Determine the (X, Y) coordinate at the center of the cell enclosing the given text.  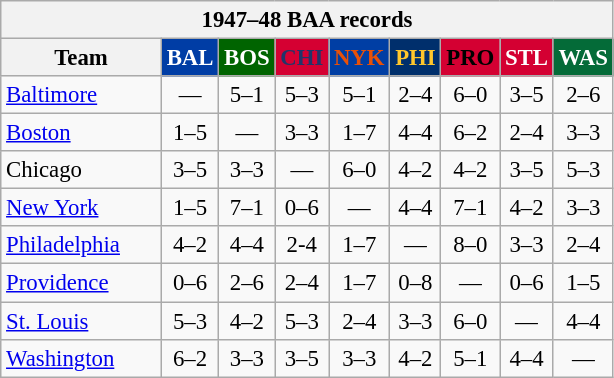
Philadelphia (82, 245)
2-4 (302, 245)
Baltimore (82, 95)
0–8 (416, 283)
BAL (190, 58)
CHI (302, 58)
WAS (583, 58)
1947–48 BAA records (308, 20)
St. Louis (82, 321)
Chicago (82, 170)
8–0 (470, 245)
PHI (416, 58)
BOS (247, 58)
Team (82, 58)
PRO (470, 58)
New York (82, 208)
Washington (82, 358)
NYK (360, 58)
Providence (82, 283)
STL (527, 58)
Boston (82, 133)
